Extract the (X, Y) coordinate from the center of the cell holding the provided text.  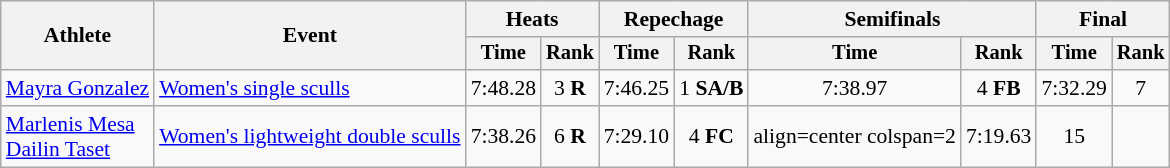
7:29.10 (636, 136)
Mayra Gonzalez (78, 88)
7:46.25 (636, 88)
Heats (532, 19)
7:19.63 (998, 136)
4 FC (711, 136)
4 FB (998, 88)
7:38.26 (504, 136)
7 (1141, 88)
Final (1102, 19)
align=center colspan=2 (854, 136)
1 SA/B (711, 88)
Marlenis Mesa Dailin Taset (78, 136)
3 R (570, 88)
Athlete (78, 36)
7:32.29 (1074, 88)
7:38.97 (854, 88)
Women's single sculls (310, 88)
6 R (570, 136)
Repechage (674, 19)
7:48.28 (504, 88)
Semifinals (892, 19)
Event (310, 36)
Women's lightweight double sculls (310, 136)
15 (1074, 136)
